Search for the cell housing the specified text and yield its [x, y] center coordinate. 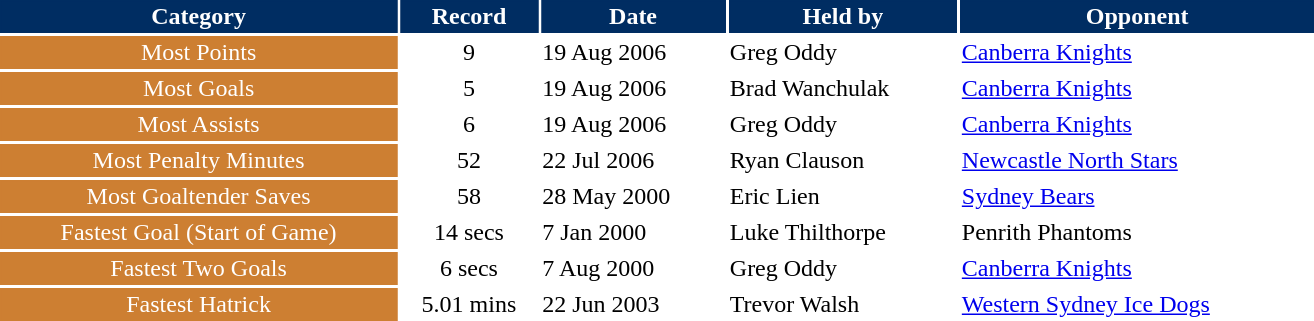
52 [469, 160]
Sydney Bears [1137, 196]
22 Jun 2003 [634, 304]
Newcastle North Stars [1137, 160]
7 Aug 2000 [634, 268]
Eric Lien [842, 196]
6 secs [469, 268]
Opponent [1137, 16]
Most Points [198, 52]
Most Goals [198, 88]
Fastest Goal (Start of Game) [198, 232]
Fastest Hatrick [198, 304]
Luke Thilthorpe [842, 232]
5 [469, 88]
Held by [842, 16]
Most Goaltender Saves [198, 196]
Record [469, 16]
Date [634, 16]
14 secs [469, 232]
9 [469, 52]
7 Jan 2000 [634, 232]
Most Penalty Minutes [198, 160]
Fastest Two Goals [198, 268]
Brad Wanchulak [842, 88]
5.01 mins [469, 304]
Ryan Clauson [842, 160]
28 May 2000 [634, 196]
6 [469, 124]
Trevor Walsh [842, 304]
Western Sydney Ice Dogs [1137, 304]
Category [198, 16]
Most Assists [198, 124]
58 [469, 196]
Penrith Phantoms [1137, 232]
22 Jul 2006 [634, 160]
